Identify which cell holds the provided text, then report its [X, Y] central coordinate. 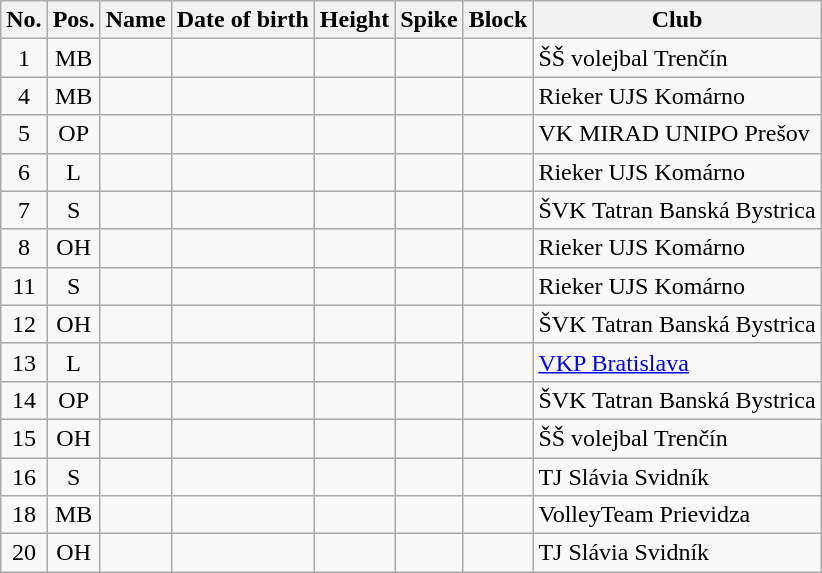
15 [24, 438]
1 [24, 58]
11 [24, 286]
7 [24, 210]
13 [24, 362]
Date of birth [242, 20]
12 [24, 324]
Pos. [74, 20]
4 [24, 96]
No. [24, 20]
18 [24, 515]
Club [677, 20]
16 [24, 477]
VolleyTeam Prievidza [677, 515]
VKP Bratislava [677, 362]
6 [24, 172]
Height [354, 20]
20 [24, 553]
5 [24, 134]
Name [136, 20]
VK MIRAD UNIPO Prešov [677, 134]
Spike [429, 20]
Block [498, 20]
14 [24, 400]
8 [24, 248]
